Return (x, y) of the center of cell containing provided text 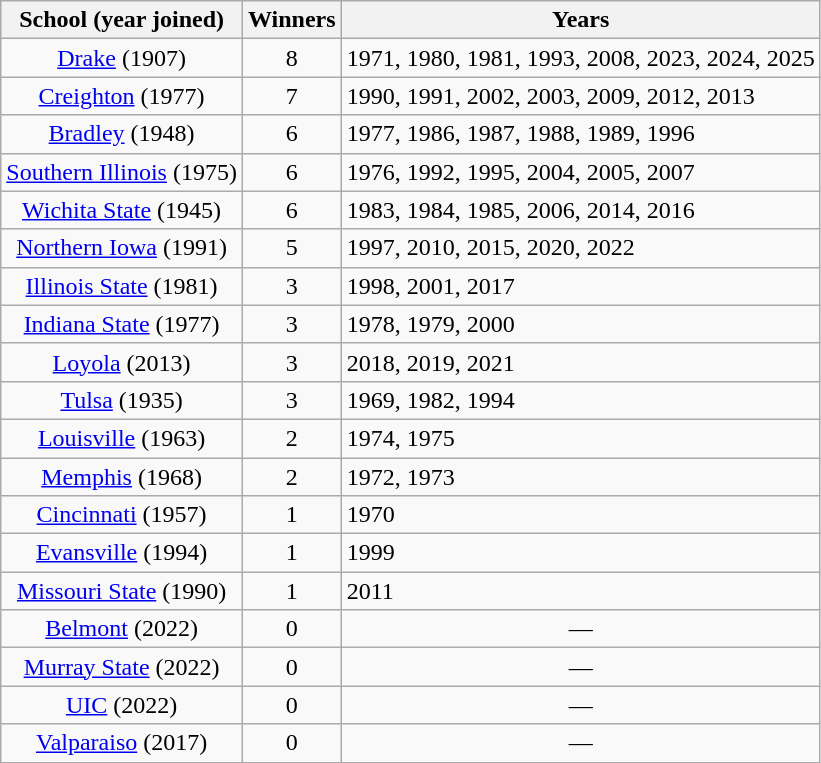
1969, 1982, 1994 (580, 400)
1972, 1973 (580, 477)
1971, 1980, 1981, 1993, 2008, 2023, 2024, 2025 (580, 58)
1999 (580, 553)
Drake (1907) (122, 58)
1978, 1979, 2000 (580, 324)
Northern Iowa (1991) (122, 248)
2011 (580, 591)
Loyola (2013) (122, 362)
Creighton (1977) (122, 96)
1977, 1986, 1987, 1988, 1989, 1996 (580, 134)
Illinois State (1981) (122, 286)
1998, 2001, 2017 (580, 286)
7 (292, 96)
Winners (292, 20)
Missouri State (1990) (122, 591)
UIC (2022) (122, 705)
1974, 1975 (580, 438)
Louisville (1963) (122, 438)
Memphis (1968) (122, 477)
1970 (580, 515)
Indiana State (1977) (122, 324)
Cincinnati (1957) (122, 515)
1983, 1984, 1985, 2006, 2014, 2016 (580, 210)
School (year joined) (122, 20)
1976, 1992, 1995, 2004, 2005, 2007 (580, 172)
Belmont (2022) (122, 629)
Valparaiso (2017) (122, 743)
8 (292, 58)
Years (580, 20)
Tulsa (1935) (122, 400)
2018, 2019, 2021 (580, 362)
Southern Illinois (1975) (122, 172)
Bradley (1948) (122, 134)
Wichita State (1945) (122, 210)
1997, 2010, 2015, 2020, 2022 (580, 248)
Murray State (2022) (122, 667)
1990, 1991, 2002, 2003, 2009, 2012, 2013 (580, 96)
Evansville (1994) (122, 553)
5 (292, 248)
